Determine the [x, y] coordinate at the center of the cell enclosing the given text.  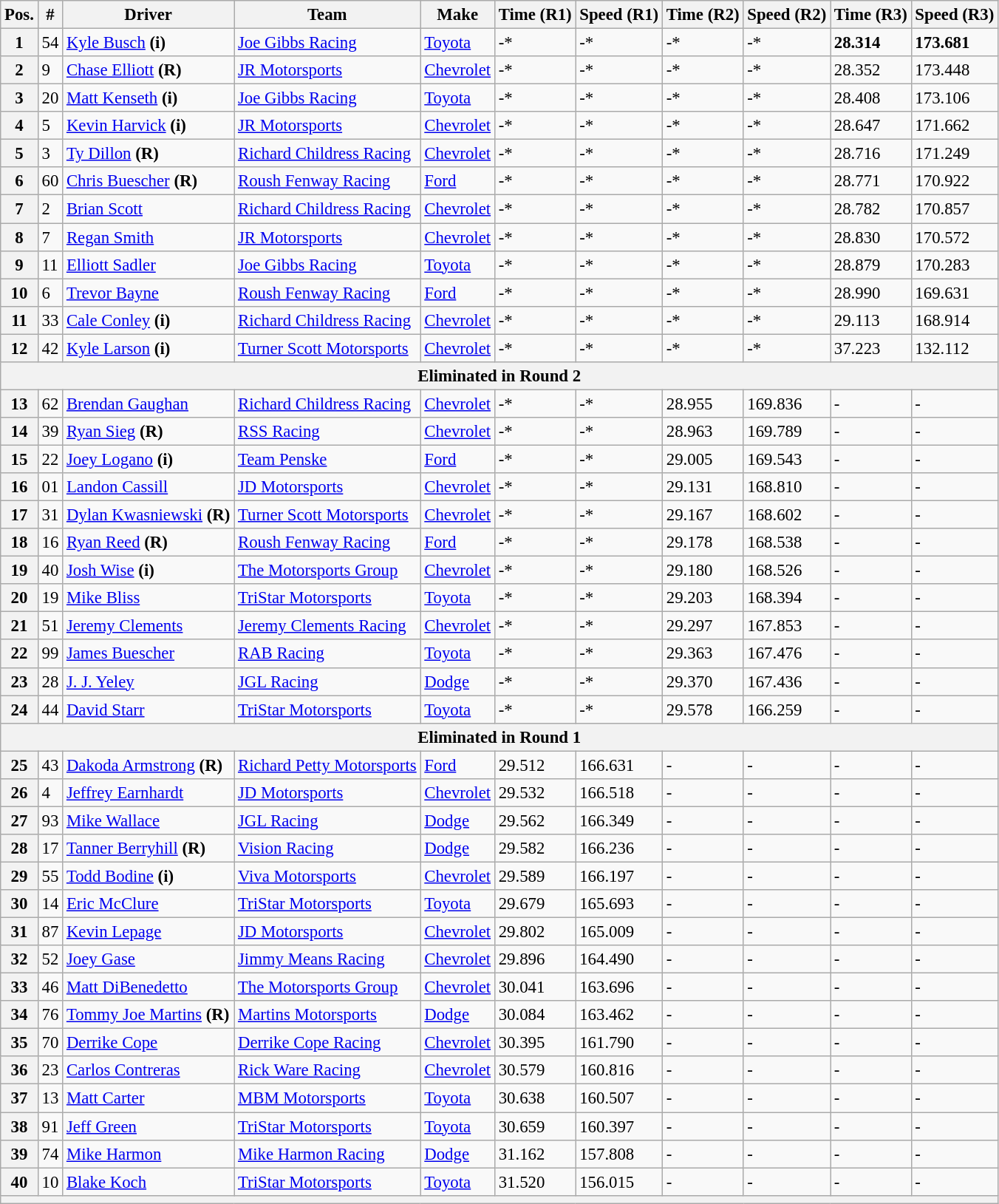
Speed (R1) [619, 15]
170.572 [955, 237]
Ryan Reed (R) [149, 543]
32 [19, 959]
Kyle Busch (i) [149, 43]
Regan Smith [149, 237]
171.249 [955, 154]
76 [50, 1015]
Ryan Sieg (R) [149, 432]
Mike Bliss [149, 598]
29.370 [703, 681]
RSS Racing [327, 432]
30.395 [535, 1043]
Blake Koch [149, 1182]
168.394 [787, 598]
Carlos Contreras [149, 1071]
29.180 [703, 571]
26 [19, 793]
168.602 [787, 515]
160.397 [619, 1126]
170.857 [955, 209]
170.922 [955, 181]
166.631 [619, 765]
Jeff Green [149, 1126]
29.578 [703, 710]
29.679 [535, 904]
37 [19, 1098]
168.914 [955, 320]
70 [50, 1043]
Speed (R2) [787, 15]
87 [50, 932]
RAB Racing [327, 654]
91 [50, 1126]
Matt DiBenedetto [149, 987]
Vision Racing [327, 848]
12 [19, 348]
30 [19, 904]
1 [19, 43]
Team [327, 15]
Matt Kenseth (i) [149, 98]
166.236 [619, 848]
29.203 [703, 598]
99 [50, 654]
37.223 [871, 348]
Kyle Larson (i) [149, 348]
8 [19, 237]
Jeremy Clements Racing [327, 626]
165.009 [619, 932]
MBM Motorsports [327, 1098]
# [50, 15]
132.112 [955, 348]
Rick Ware Racing [327, 1071]
52 [50, 959]
Kevin Lepage [149, 932]
18 [19, 543]
169.789 [787, 432]
31.162 [535, 1154]
Kevin Harvick (i) [149, 126]
Viva Motorsports [327, 876]
35 [19, 1043]
Derrike Cope [149, 1043]
28.352 [871, 70]
29.562 [535, 820]
Jeffrey Earnhardt [149, 793]
David Starr [149, 710]
Brendan Gaughan [149, 404]
21 [19, 626]
29.582 [535, 848]
Matt Carter [149, 1098]
27 [19, 820]
38 [19, 1126]
169.631 [955, 293]
29.005 [703, 459]
Pos. [19, 15]
168.538 [787, 543]
171.662 [955, 126]
30.638 [535, 1098]
Time (R1) [535, 15]
42 [50, 348]
29.589 [535, 876]
Todd Bodine (i) [149, 876]
25 [19, 765]
29.297 [703, 626]
Josh Wise (i) [149, 571]
30.084 [535, 1015]
28.716 [871, 154]
Trevor Bayne [149, 293]
161.790 [619, 1043]
163.462 [619, 1015]
Tommy Joe Martins (R) [149, 1015]
30.579 [535, 1071]
160.507 [619, 1098]
01 [50, 487]
28.955 [703, 404]
29.178 [703, 543]
Team Penske [327, 459]
Eliminated in Round 2 [499, 376]
Jeremy Clements [149, 626]
28.990 [871, 293]
169.836 [787, 404]
93 [50, 820]
Mike Harmon [149, 1154]
28.963 [703, 432]
Mike Wallace [149, 820]
Time (R3) [871, 15]
Elliott Sadler [149, 265]
36 [19, 1071]
54 [50, 43]
160.816 [619, 1071]
28.314 [871, 43]
Ty Dillon (R) [149, 154]
29.167 [703, 515]
173.681 [955, 43]
Landon Cassill [149, 487]
J. J. Yeley [149, 681]
28.771 [871, 181]
Chris Buescher (R) [149, 181]
Driver [149, 15]
Eliminated in Round 1 [499, 737]
James Buescher [149, 654]
29.512 [535, 765]
24 [19, 710]
170.283 [955, 265]
28.830 [871, 237]
Martins Motorsports [327, 1015]
43 [50, 765]
31.520 [535, 1182]
28.782 [871, 209]
29.802 [535, 932]
15 [19, 459]
164.490 [619, 959]
Chase Elliott (R) [149, 70]
28.879 [871, 265]
Richard Petty Motorsports [327, 765]
166.349 [619, 820]
62 [50, 404]
168.526 [787, 571]
Eric McClure [149, 904]
Joey Gase [149, 959]
Derrike Cope Racing [327, 1043]
51 [50, 626]
166.259 [787, 710]
156.015 [619, 1182]
168.810 [787, 487]
Mike Harmon Racing [327, 1154]
55 [50, 876]
29.363 [703, 654]
28.647 [871, 126]
157.808 [619, 1154]
173.448 [955, 70]
29.896 [535, 959]
30.041 [535, 987]
163.696 [619, 987]
46 [50, 987]
29.113 [871, 320]
169.543 [787, 459]
Time (R2) [703, 15]
29 [19, 876]
Joey Logano (i) [149, 459]
30.659 [535, 1126]
167.436 [787, 681]
44 [50, 710]
Speed (R3) [955, 15]
166.518 [619, 793]
167.476 [787, 654]
Dakoda Armstrong (R) [149, 765]
34 [19, 1015]
Jimmy Means Racing [327, 959]
Tanner Berryhill (R) [149, 848]
Dylan Kwasniewski (R) [149, 515]
Make [457, 15]
173.106 [955, 98]
166.197 [619, 876]
165.693 [619, 904]
29.532 [535, 793]
167.853 [787, 626]
60 [50, 181]
28.408 [871, 98]
Brian Scott [149, 209]
74 [50, 1154]
29.131 [703, 487]
Cale Conley (i) [149, 320]
